Identify which cell holds the provided text, then report its (x, y) central coordinate. 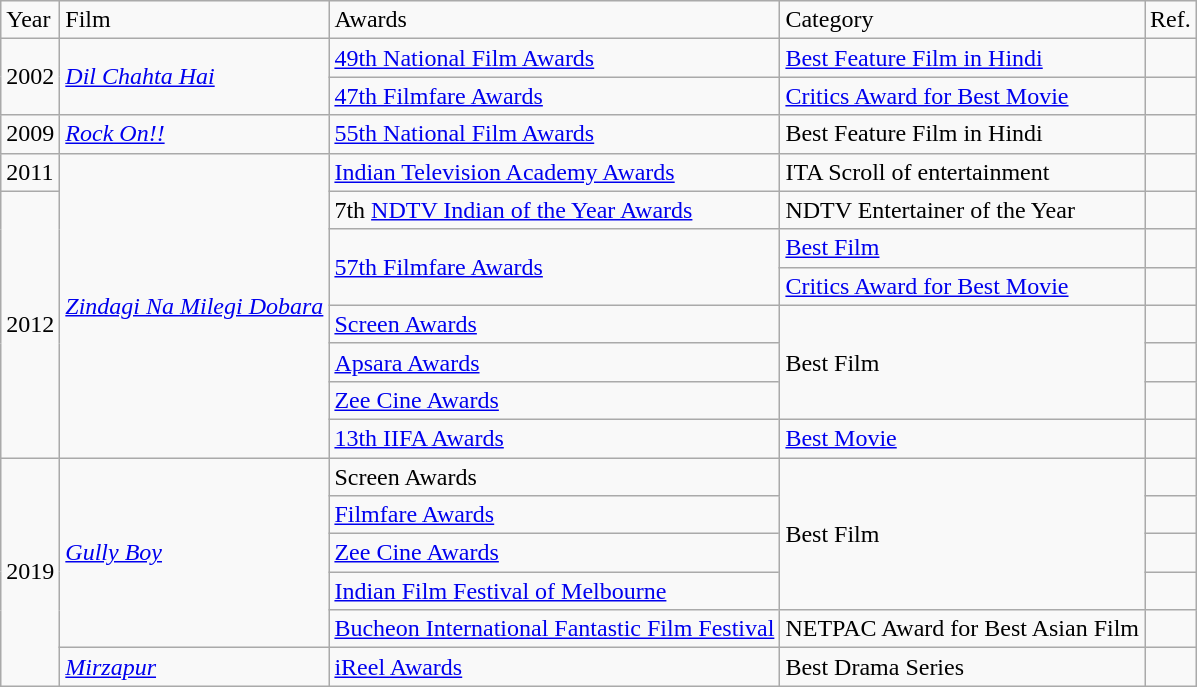
Ref. (1171, 20)
Year (30, 20)
Mirzapur (194, 667)
Film (194, 20)
57th Filmfare Awards (554, 267)
55th National Film Awards (554, 134)
49th National Film Awards (554, 58)
iReel Awards (554, 667)
Filmfare Awards (554, 515)
Apsara Awards (554, 362)
Category (962, 20)
NETPAC Award for Best Asian Film (962, 629)
Dil Chahta Hai (194, 77)
Gully Boy (194, 553)
Indian Film Festival of Melbourne (554, 591)
NDTV Entertainer of the Year (962, 210)
Best Drama Series (962, 667)
2009 (30, 134)
2011 (30, 172)
Zindagi Na Milegi Dobara (194, 305)
Rock On!! (194, 134)
7th NDTV Indian of the Year Awards (554, 210)
2002 (30, 77)
Indian Television Academy Awards (554, 172)
Awards (554, 20)
2019 (30, 572)
Best Movie (962, 438)
Bucheon International Fantastic Film Festival (554, 629)
47th Filmfare Awards (554, 96)
2012 (30, 324)
13th IIFA Awards (554, 438)
ITA Scroll of entertainment (962, 172)
